Extract the (X, Y) coordinate from the center of the cell holding the provided text.  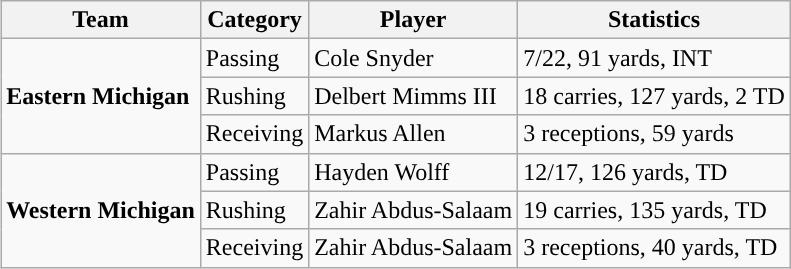
7/22, 91 yards, INT (654, 58)
Western Michigan (101, 210)
Player (414, 20)
Cole Snyder (414, 58)
Delbert Mimms III (414, 96)
12/17, 126 yards, TD (654, 172)
3 receptions, 59 yards (654, 134)
18 carries, 127 yards, 2 TD (654, 96)
Eastern Michigan (101, 96)
Statistics (654, 20)
19 carries, 135 yards, TD (654, 210)
Hayden Wolff (414, 172)
Category (254, 20)
Markus Allen (414, 134)
3 receptions, 40 yards, TD (654, 248)
Team (101, 20)
